Determine the [X, Y] coordinate at the center of the cell enclosing the given text.  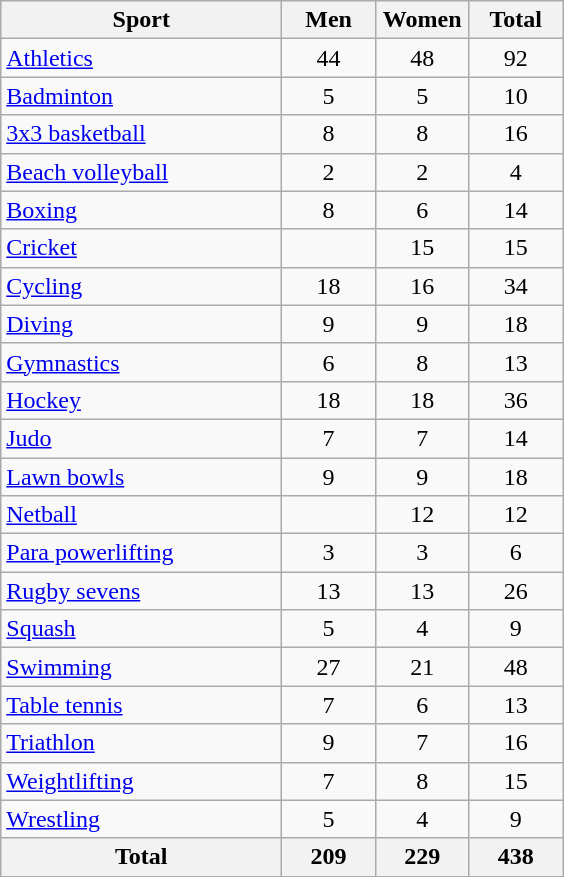
Para powerlifting [142, 553]
Badminton [142, 96]
34 [516, 286]
Triathlon [142, 743]
Rugby sevens [142, 591]
Hockey [142, 400]
Cricket [142, 248]
Squash [142, 629]
92 [516, 58]
27 [329, 667]
44 [329, 58]
209 [329, 857]
Wrestling [142, 819]
Diving [142, 324]
Swimming [142, 667]
Women [422, 20]
Judo [142, 438]
10 [516, 96]
3x3 basketball [142, 134]
229 [422, 857]
Weightlifting [142, 781]
Beach volleyball [142, 172]
Table tennis [142, 705]
Lawn bowls [142, 477]
Men [329, 20]
Sport [142, 20]
Cycling [142, 286]
26 [516, 591]
Netball [142, 515]
21 [422, 667]
Athletics [142, 58]
Gymnastics [142, 362]
438 [516, 857]
Boxing [142, 210]
36 [516, 400]
